Capture the cell that displays the provided text and extract its [x, y] central coordinate. 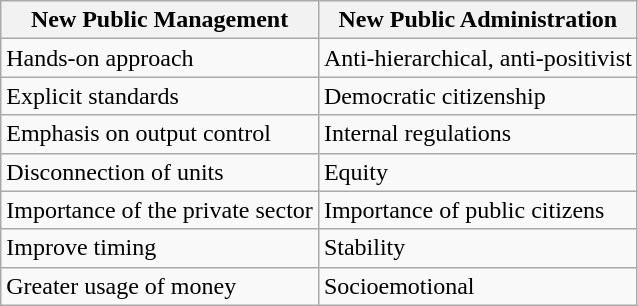
Improve timing [160, 248]
Hands-on approach [160, 58]
Stability [478, 248]
New Public Administration [478, 20]
Importance of public citizens [478, 210]
Equity [478, 172]
Importance of the private sector [160, 210]
Internal regulations [478, 134]
Socioemotional [478, 286]
Democratic citizenship [478, 96]
New Public Management [160, 20]
Greater usage of money [160, 286]
Explicit standards [160, 96]
Emphasis on output control [160, 134]
Anti-hierarchical, anti-positivist [478, 58]
Disconnection of units [160, 172]
